For the text-containing cell, return its midpoint in (X, Y) coordinate format. 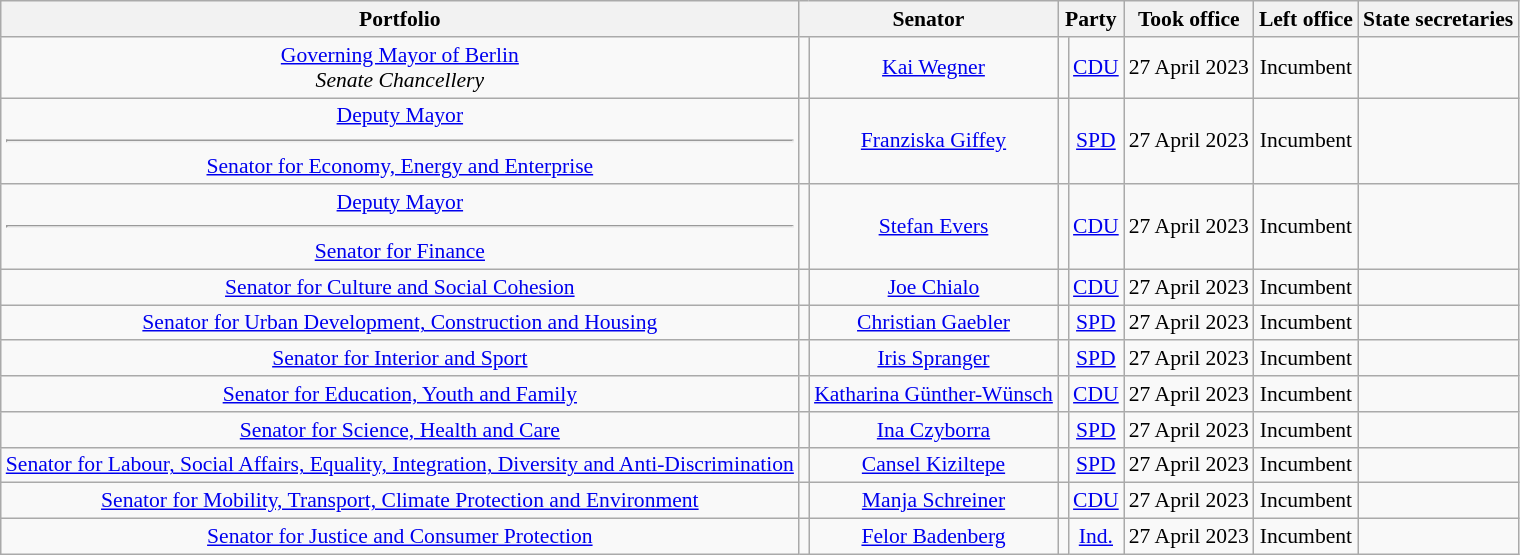
Cansel Kiziltepe (934, 465)
Ina Czyborra (934, 430)
Senator for Urban Development, Construction and Housing (400, 323)
Senator for Education, Youth and Family (400, 394)
Ind. (1096, 537)
Manja Schreiner (934, 501)
Left office (1306, 19)
Christian Gaebler (934, 323)
Felor Badenberg (934, 537)
Senator for Interior and Sport (400, 359)
Governing Mayor of BerlinSenate Chancellery (400, 68)
Senator for Science, Health and Care (400, 430)
Senator for Labour, Social Affairs, Equality, Integration, Diversity and Anti-Discrimination (400, 465)
State secretaries (1438, 19)
Senator for Justice and Consumer Protection (400, 537)
Took office (1189, 19)
Joe Chialo (934, 287)
Kai Wegner (934, 68)
Deputy MayorSenator for Economy, Energy and Enterprise (400, 141)
Senator (928, 19)
Stefan Evers (934, 227)
Party (1091, 19)
Portfolio (400, 19)
Senator for Mobility, Transport, Climate Protection and Environment (400, 501)
Iris Spranger (934, 359)
Deputy MayorSenator for Finance (400, 227)
Senator for Culture and Social Cohesion (400, 287)
Katharina Günther-Wünsch (934, 394)
Franziska Giffey (934, 141)
